For the text-containing cell, return its midpoint in [x, y] coordinate format. 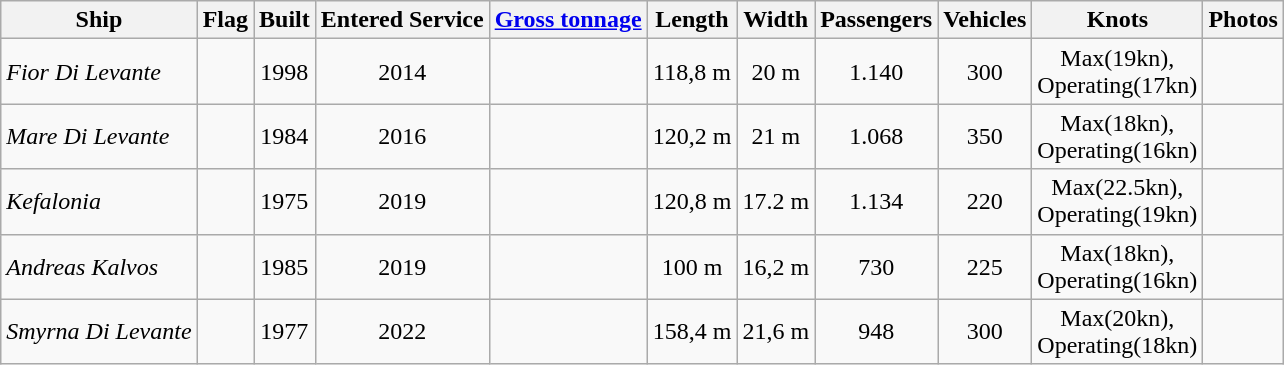
120,2 m [692, 136]
1.140 [876, 72]
1985 [285, 266]
Built [285, 20]
16,2 m [776, 266]
Ship [99, 20]
Mare Di Levante [99, 136]
2014 [402, 72]
17.2 m [776, 202]
Smyrna Di Levante [99, 332]
Photos [1243, 20]
948 [876, 332]
Passengers [876, 20]
100 m [692, 266]
2016 [402, 136]
225 [985, 266]
220 [985, 202]
2022 [402, 332]
Knots [1118, 20]
Max(22.5kn),Operating(19kn) [1118, 202]
158,4 m [692, 332]
Max(18kn),Operating(16kn) [1118, 266]
Entered Service [402, 20]
730 [876, 266]
1984 [285, 136]
1977 [285, 332]
Max(18kn), Operating(16kn) [1118, 136]
350 [985, 136]
1.134 [876, 202]
20 m [776, 72]
Kefalonia [99, 202]
Max(20kn),Operating(18kn) [1118, 332]
Max(19kn),Operating(17kn) [1118, 72]
1998 [285, 72]
1.068 [876, 136]
1975 [285, 202]
Fior Di Levante [99, 72]
Gross tonnage [568, 20]
Andreas Kalvos [99, 266]
120,8 m [692, 202]
Vehicles [985, 20]
Width [776, 20]
118,8 m [692, 72]
21 m [776, 136]
Flag [225, 20]
21,6 m [776, 332]
Length [692, 20]
